Return (X, Y) of the center of cell containing provided text 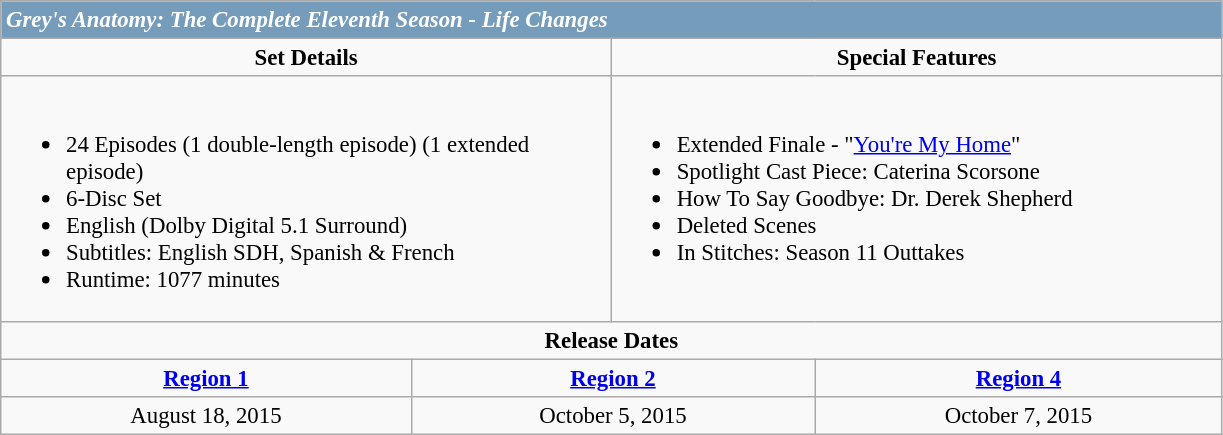
October 7, 2015 (1018, 415)
Grey's Anatomy: The Complete Eleventh Season - Life Changes (612, 20)
October 5, 2015 (613, 415)
Region 4 (1018, 378)
Region 1 (206, 378)
August 18, 2015 (206, 415)
Special Features (916, 58)
Region 2 (613, 378)
Release Dates (612, 340)
Set Details (306, 58)
